Output the (x, y) coordinate of the center of the cell containing the given text.  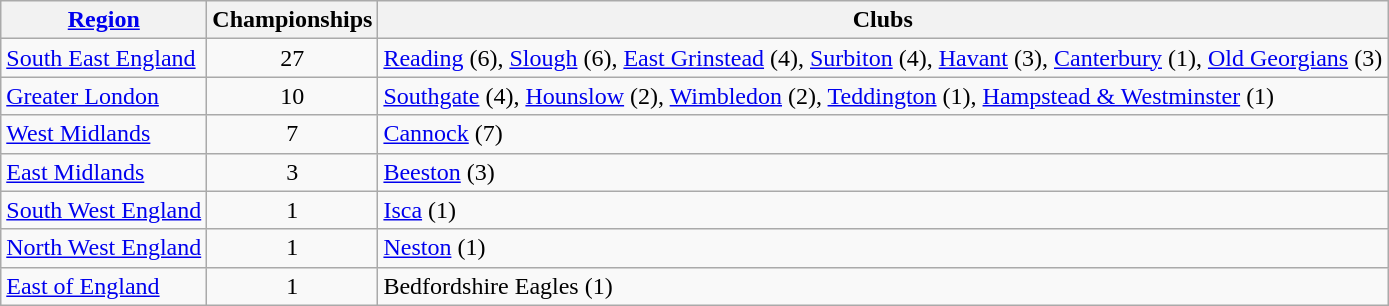
Championships (292, 20)
10 (292, 96)
Cannock (7) (883, 134)
7 (292, 134)
Neston (1) (883, 248)
Beeston (3) (883, 172)
Southgate (4), Hounslow (2), Wimbledon (2), Teddington (1), Hampstead & Westminster (1) (883, 96)
South West England (104, 210)
Bedfordshire Eagles (1) (883, 286)
East Midlands (104, 172)
Isca (1) (883, 210)
North West England (104, 248)
South East England (104, 58)
Reading (6), Slough (6), East Grinstead (4), Surbiton (4), Havant (3), Canterbury (1), Old Georgians (3) (883, 58)
27 (292, 58)
3 (292, 172)
Greater London (104, 96)
Region (104, 20)
Clubs (883, 20)
West Midlands (104, 134)
East of England (104, 286)
